Return the (x, y) coordinate for the center point of the cell that contains the specified text.  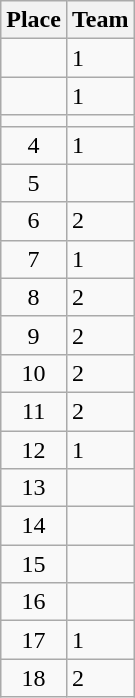
Place (34, 20)
7 (34, 259)
16 (34, 602)
8 (34, 297)
5 (34, 183)
13 (34, 488)
4 (34, 145)
Team (100, 20)
15 (34, 564)
18 (34, 678)
6 (34, 221)
14 (34, 526)
17 (34, 640)
10 (34, 373)
12 (34, 449)
9 (34, 335)
11 (34, 411)
